Extract the (X, Y) coordinate from the center of the cell holding the provided text.  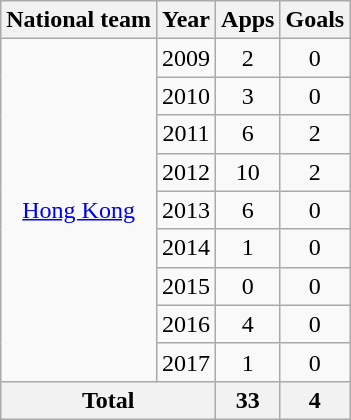
National team (79, 20)
2012 (186, 172)
Hong Kong (79, 210)
2017 (186, 362)
33 (248, 400)
2011 (186, 134)
10 (248, 172)
2016 (186, 324)
Goals (315, 20)
2014 (186, 248)
Apps (248, 20)
2015 (186, 286)
2010 (186, 96)
2013 (186, 210)
3 (248, 96)
2009 (186, 58)
Year (186, 20)
Total (108, 400)
